Provide the (X, Y) coordinate of the cell's center where the given text is located.  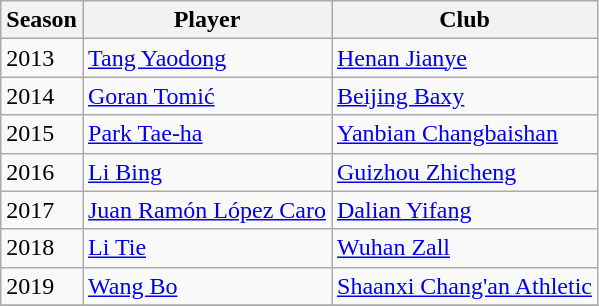
2017 (42, 210)
Tang Yaodong (206, 58)
2016 (42, 172)
Li Tie (206, 248)
Guizhou Zhicheng (465, 172)
Wuhan Zall (465, 248)
2018 (42, 248)
2014 (42, 96)
Yanbian Changbaishan (465, 134)
2015 (42, 134)
Li Bing (206, 172)
2013 (42, 58)
Goran Tomić (206, 96)
Shaanxi Chang'an Athletic (465, 286)
Juan Ramón López Caro (206, 210)
Season (42, 20)
Wang Bo (206, 286)
Park Tae-ha (206, 134)
Dalian Yifang (465, 210)
Player (206, 20)
Club (465, 20)
Beijing Baxy (465, 96)
Henan Jianye (465, 58)
2019 (42, 286)
